Return (x, y) of the center of cell containing provided text 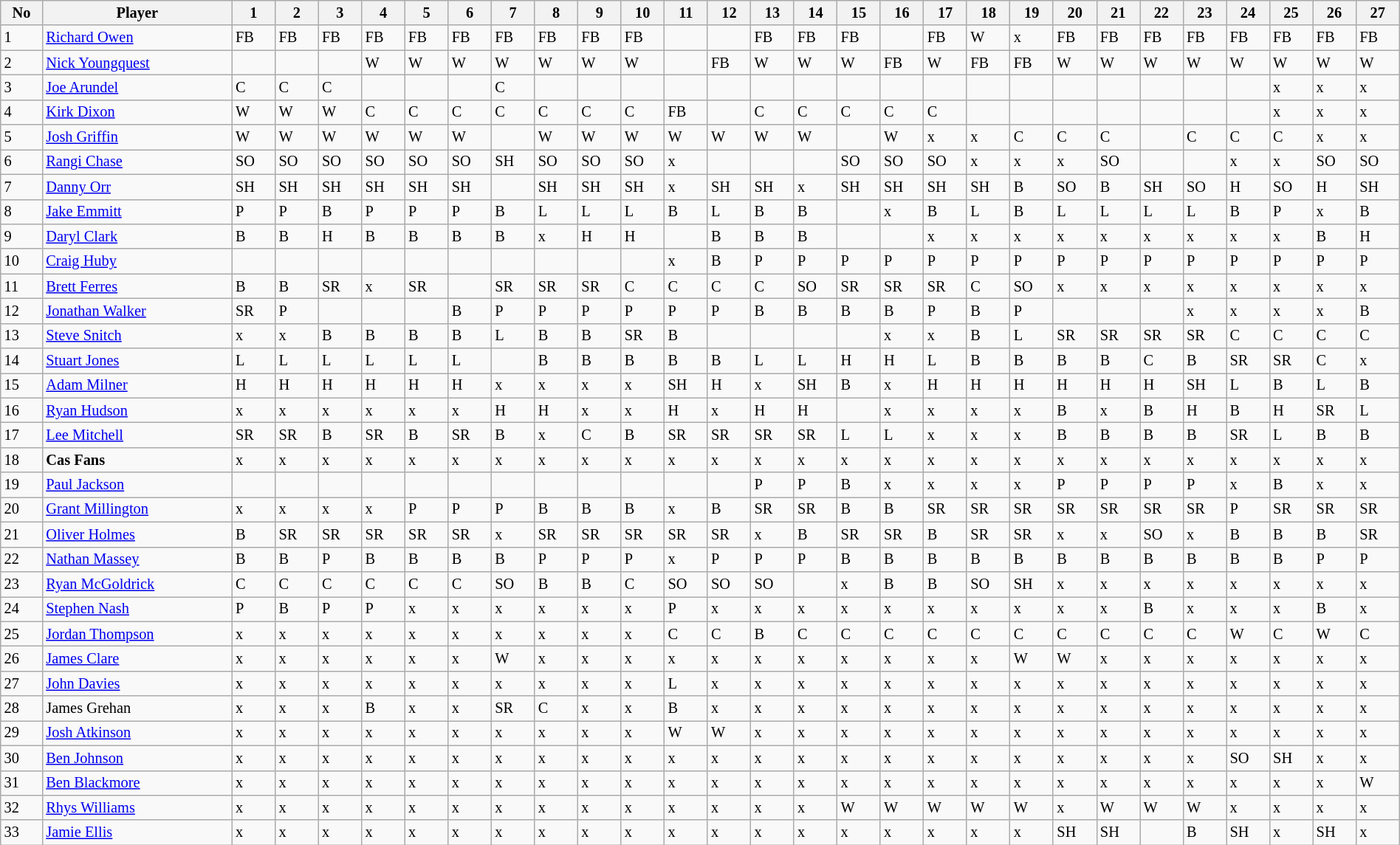
Paul Jackson (137, 485)
Ben Johnson (137, 758)
Joe Arundel (137, 87)
Player (137, 13)
Stuart Jones (137, 361)
30 (22, 758)
32 (22, 807)
Danny Orr (137, 187)
Rangi Chase (137, 162)
Rhys Williams (137, 807)
Jake Emmitt (137, 212)
Grant Millington (137, 509)
No (22, 13)
Nick Youngquest (137, 63)
Brett Ferres (137, 286)
Daryl Clark (137, 236)
Jordan Thompson (137, 634)
28 (22, 708)
Jamie Ellis (137, 832)
33 (22, 832)
Kirk Dixon (137, 112)
29 (22, 733)
Ryan Hudson (137, 410)
James Clare (137, 658)
Oliver Holmes (137, 534)
31 (22, 783)
Craig Huby (137, 261)
Adam Milner (137, 385)
Jonathan Walker (137, 311)
James Grehan (137, 708)
Cas Fans (137, 460)
Nathan Massey (137, 559)
Ryan McGoldrick (137, 584)
John Davies (137, 683)
Josh Griffin (137, 137)
Ben Blackmore (137, 783)
Lee Mitchell (137, 435)
Richard Owen (137, 38)
Stephen Nash (137, 609)
Steve Snitch (137, 336)
Josh Atkinson (137, 733)
